Pinpoint the cell where the given text exists, returning its (X, Y) midpoint coordinate. 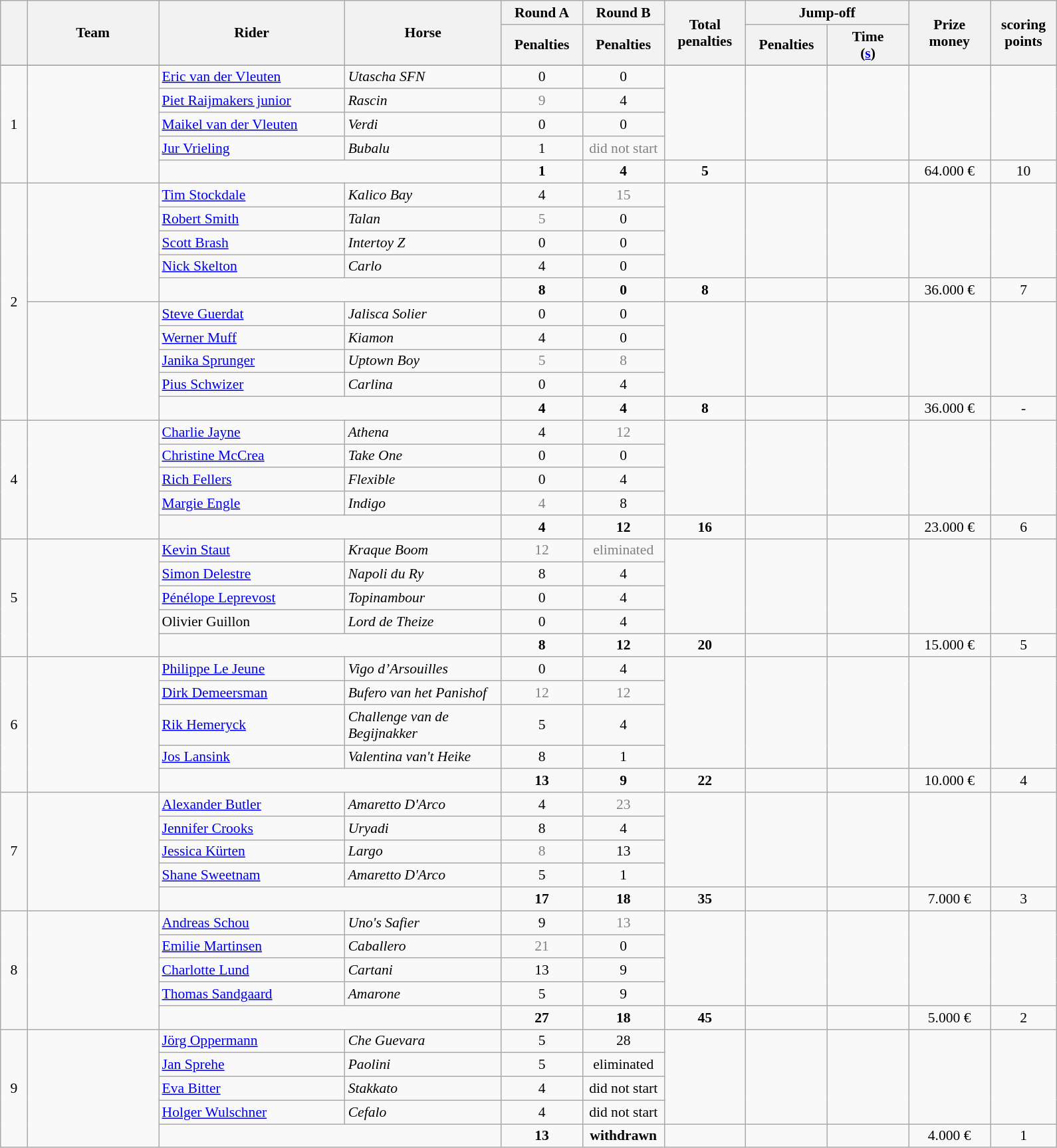
10 (1024, 172)
22 (705, 781)
Challenge van de Begijnakker (423, 725)
Horse (423, 33)
Jump-off (827, 13)
Kevin Staut (251, 550)
Stakkato (423, 1089)
Uptown Boy (423, 361)
Maikel van der Vleuten (251, 124)
Rascin (423, 101)
Kalico Bay (423, 195)
Carlina (423, 385)
Philippe Le Jeune (251, 669)
Indigo (423, 503)
scoringpoints (1024, 33)
Jörg Oppermann (251, 1041)
Olivier Guillon (251, 622)
Valentina van't Heike (423, 757)
Nick Skelton (251, 267)
Andreas Schou (251, 923)
Eric van der Vleuten (251, 77)
Pius Schwizer (251, 385)
Charlie Jayne (251, 432)
Flexible (423, 480)
Jan Sprehe (251, 1065)
Kiamon (423, 338)
Take One (423, 456)
Round B (624, 13)
Che Guevara (423, 1041)
Piet Raijmakers junior (251, 101)
15 (624, 195)
Jur Vrieling (251, 148)
Bufero van het Panishof (423, 693)
Kraque Boom (423, 550)
Robert Smith (251, 219)
Lord de Theize (423, 622)
Paolini (423, 1065)
Athena (423, 432)
Rider (251, 33)
3 (1024, 899)
64.000 € (949, 172)
16 (705, 527)
Napoli du Ry (423, 574)
10.000 € (949, 781)
Carlo (423, 267)
Margie Engle (251, 503)
23.000 € (949, 527)
Uryadi (423, 828)
5.000 € (949, 1018)
Janika Sprunger (251, 361)
17 (542, 899)
Cartani (423, 971)
Dirk Demeersman (251, 693)
Tim Stockdale (251, 195)
35 (705, 899)
21 (542, 947)
Shane Sweetnam (251, 875)
7.000 € (949, 899)
Topinambour (423, 598)
Jennifer Crooks (251, 828)
Round A (542, 13)
27 (542, 1018)
Caballero (423, 947)
Utascha SFN (423, 77)
withdrawn (624, 1136)
Steve Guerdat (251, 314)
Pénélope Leprevost (251, 598)
Prizemoney (949, 33)
Thomas Sandgaard (251, 994)
Cefalo (423, 1112)
Rik Hemeryck (251, 725)
Eva Bitter (251, 1089)
Jalisca Solier (423, 314)
Jessica Kürten (251, 852)
Charlotte Lund (251, 971)
Amarone (423, 994)
Holger Wulschner (251, 1112)
Emilie Martinsen (251, 947)
Uno's Safier (423, 923)
45 (705, 1018)
4.000 € (949, 1136)
Christine McCrea (251, 456)
Intertoy Z (423, 243)
Rich Fellers (251, 480)
Bubalu (423, 148)
Time(s) (868, 45)
Jos Lansink (251, 757)
15.000 € (949, 645)
Verdi (423, 124)
23 (624, 804)
Simon Delestre (251, 574)
Alexander Butler (251, 804)
Scott Brash (251, 243)
28 (624, 1041)
Talan (423, 219)
20 (705, 645)
Werner Muff (251, 338)
Largo (423, 852)
- (1024, 409)
Vigo d’Arsouilles (423, 669)
Total penalties (705, 33)
Team (93, 33)
